Capture the cell that displays the provided text and extract its [X, Y] central coordinate. 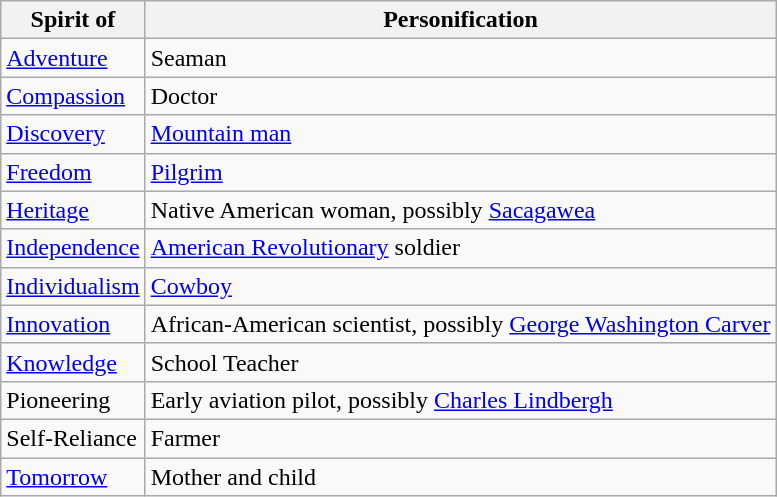
Personification [460, 20]
Mountain man [460, 134]
Self-Reliance [73, 438]
Cowboy [460, 286]
Knowledge [73, 362]
Innovation [73, 324]
American Revolutionary soldier [460, 248]
Native American woman, possibly Sacagawea [460, 210]
Discovery [73, 134]
Tomorrow [73, 477]
Mother and child [460, 477]
Compassion [73, 96]
Pioneering [73, 400]
Freedom [73, 172]
Pilgrim [460, 172]
Adventure [73, 58]
Independence [73, 248]
Early aviation pilot, possibly Charles Lindbergh [460, 400]
Seaman [460, 58]
School Teacher [460, 362]
Individualism [73, 286]
Heritage [73, 210]
African-American scientist, possibly George Washington Carver [460, 324]
Spirit of [73, 20]
Doctor [460, 96]
Farmer [460, 438]
